Determine the [X, Y] coordinate at the center of the cell enclosing the given text.  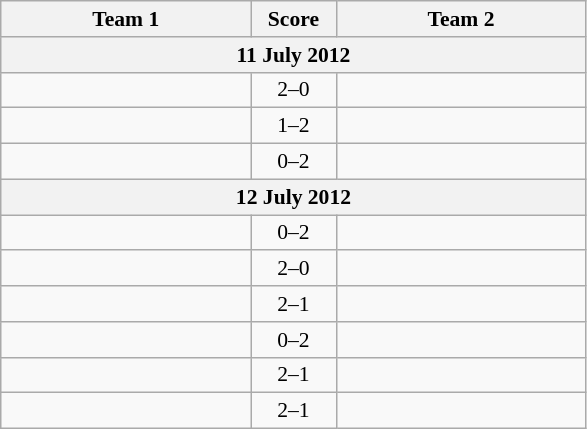
Team 2 [461, 19]
Score [294, 19]
12 July 2012 [294, 197]
Team 1 [126, 19]
1–2 [294, 126]
11 July 2012 [294, 55]
